Find where the given text appears and provide that cell's center as (x, y) coordinate. 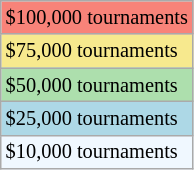
$50,000 tournaments (97, 85)
$10,000 tournaments (97, 152)
$25,000 tournaments (97, 118)
$75,000 tournaments (97, 51)
$100,000 tournaments (97, 17)
